Search for the cell housing the specified text and yield its (x, y) center coordinate. 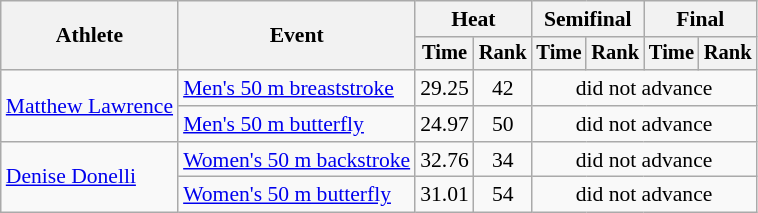
29.25 (444, 88)
Women's 50 m butterfly (296, 195)
Women's 50 m backstroke (296, 160)
Athlete (90, 36)
Denise Donelli (90, 178)
Matthew Lawrence (90, 106)
24.97 (444, 124)
42 (503, 88)
54 (503, 195)
Men's 50 m breaststroke (296, 88)
31.01 (444, 195)
32.76 (444, 160)
50 (503, 124)
Heat (473, 19)
Semifinal (587, 19)
Event (296, 36)
Final (700, 19)
Men's 50 m butterfly (296, 124)
34 (503, 160)
